Identify which cell holds the provided text, then report its [X, Y] central coordinate. 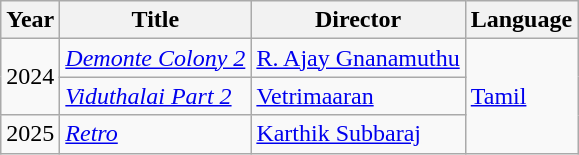
2025 [30, 134]
Title [156, 20]
2024 [30, 77]
Demonte Colony 2 [156, 58]
Language [521, 20]
Director [358, 20]
Viduthalai Part 2 [156, 96]
Retro [156, 134]
Year [30, 20]
Karthik Subbaraj [358, 134]
Tamil [521, 96]
Vetrimaaran [358, 96]
R. Ajay Gnanamuthu [358, 58]
